Return the (X, Y) coordinate for the center point of the cell that contains the specified text.  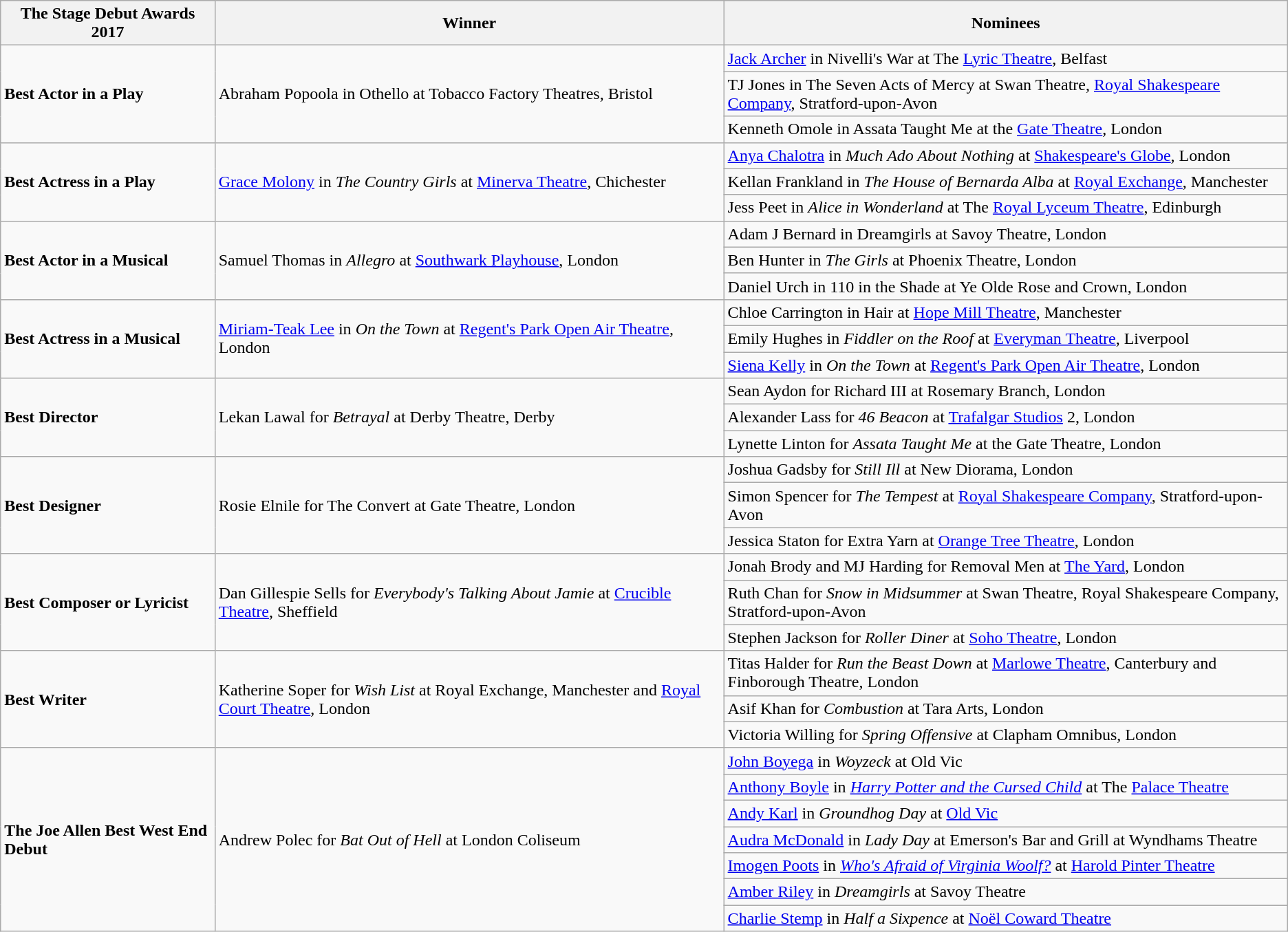
Chloe Carrington in Hair at Hope Mill Theatre, Manchester (1006, 312)
The Stage Debut Awards 2017 (107, 23)
Audra McDonald in Lady Day at Emerson's Bar and Grill at Wyndhams Theatre (1006, 840)
Jonah Brody and MJ Harding for Removal Men at The Yard, London (1006, 567)
Miriam-Teak Lee in On the Town at Regent's Park Open Air Theatre, London (469, 338)
Abraham Popoola in Othello at Tobacco Factory Theatres, Bristol (469, 94)
Best Actress in a Musical (107, 338)
Samuel Thomas in Allegro at Southwark Playhouse, London (469, 260)
Simon Spencer for The Tempest at Royal Shakespeare Company, Stratford-upon-Avon (1006, 505)
Best Actor in a Musical (107, 260)
Kenneth Omole in Assata Taught Me at the Gate Theatre, London (1006, 129)
Daniel Urch in 110 in the Shade at Ye Olde Rose and Crown, London (1006, 286)
Victoria Willing for Spring Offensive at Clapham Omnibus, London (1006, 735)
Titas Halder for Run the Beast Down at Marlowe Theatre, Canterbury and Finborough Theatre, London (1006, 673)
Andrew Polec for Bat Out of Hell at London Coliseum (469, 839)
Amber Riley in Dreamgirls at Savoy Theatre (1006, 892)
Winner (469, 23)
Andy Karl in Groundhog Day at Old Vic (1006, 813)
Lynette Linton for Assata Taught Me at the Gate Theatre, London (1006, 444)
Siena Kelly in On the Town at Regent's Park Open Air Theatre, London (1006, 365)
Dan Gillespie Sells for Everybody's Talking About Jamie at Crucible Theatre, Sheffield (469, 603)
Kellan Frankland in The House of Bernarda Alba at Royal Exchange, Manchester (1006, 182)
Katherine Soper for Wish List at Royal Exchange, Manchester and Royal Court Theatre, London (469, 699)
Anthony Boyle in Harry Potter and the Cursed Child at The Palace Theatre (1006, 787)
Emily Hughes in Fiddler on the Roof at Everyman Theatre, Liverpool (1006, 338)
Nominees (1006, 23)
Best Writer (107, 699)
Joshua Gadsby for Still Ill at New Diorama, London (1006, 470)
Charlie Stemp in Half a Sixpence at Noël Coward Theatre (1006, 918)
Sean Aydon for Richard III at Rosemary Branch, London (1006, 391)
Rosie Elnile for The Convert at Gate Theatre, London (469, 505)
Best Composer or Lyricist (107, 603)
Asif Khan for Combustion at Tara Arts, London (1006, 708)
Best Director (107, 418)
Best Designer (107, 505)
Ben Hunter in The Girls at Phoenix Theatre, London (1006, 260)
Grace Molony in The Country Girls at Minerva Theatre, Chichester (469, 182)
The Joe Allen Best West End Debut (107, 839)
Jessica Staton for Extra Yarn at Orange Tree Theatre, London (1006, 541)
Alexander Lass for 46 Beacon at Trafalgar Studios 2, London (1006, 418)
Imogen Poots in Who's Afraid of Virginia Woolf? at Harold Pinter Theatre (1006, 866)
Best Actor in a Play (107, 94)
John Boyega in Woyzeck at Old Vic (1006, 761)
Ruth Chan for Snow in Midsummer at Swan Theatre, Royal Shakespeare Company, Stratford-upon-Avon (1006, 603)
Anya Chalotra in Much Ado About Nothing at Shakespeare's Globe, London (1006, 155)
Jess Peet in Alice in Wonderland at The Royal Lyceum Theatre, Edinburgh (1006, 208)
Adam J Bernard in Dreamgirls at Savoy Theatre, London (1006, 234)
Stephen Jackson for Roller Diner at Soho Theatre, London (1006, 638)
Best Actress in a Play (107, 182)
Lekan Lawal for Betrayal at Derby Theatre, Derby (469, 418)
Jack Archer in Nivelli's War at The Lyric Theatre, Belfast (1006, 58)
TJ Jones in The Seven Acts of Mercy at Swan Theatre, Royal Shakespeare Company, Stratford-upon-Avon (1006, 94)
